Determine the [x, y] coordinate at the center of the cell enclosing the given text.  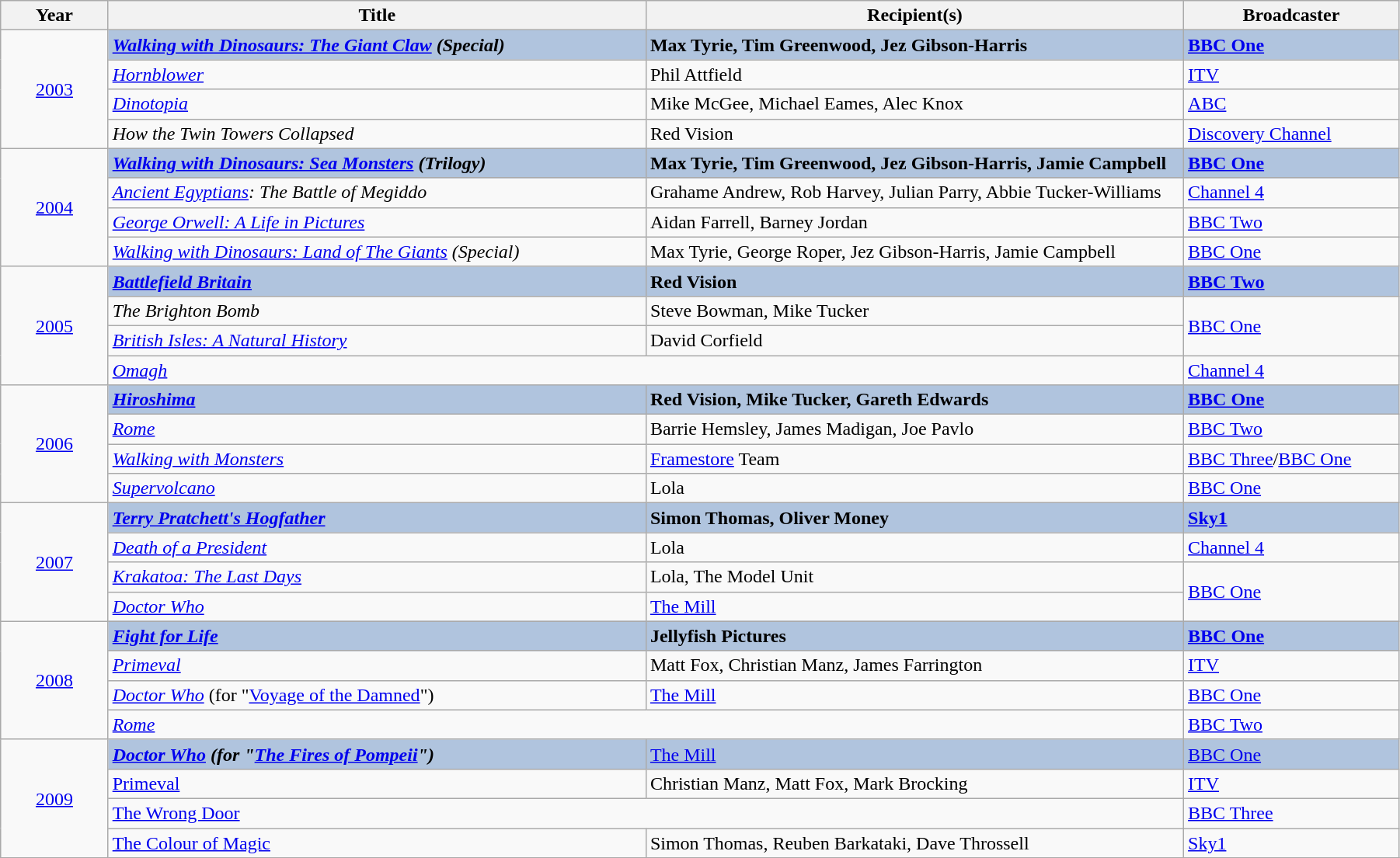
Title [377, 16]
Battlefield Britain [377, 281]
Matt Fox, Christian Manz, James Farrington [914, 665]
Christian Manz, Matt Fox, Mark Brocking [914, 783]
2007 [54, 562]
Hornblower [377, 75]
Dinotopia [377, 104]
Steve Bowman, Mike Tucker [914, 311]
Max Tyrie, George Roper, Jez Gibson-Harris, Jamie Campbell [914, 252]
Aidan Farrell, Barney Jordan [914, 222]
Krakatoa: The Last Days [377, 577]
Discovery Channel [1291, 134]
BBC Three [1291, 813]
2008 [54, 680]
Walking with Monsters [377, 459]
British Isles: A Natural History [377, 340]
Walking with Dinosaurs: The Giant Claw (Special) [377, 45]
Fight for Life [377, 636]
Doctor Who (for "Voyage of the Damned") [377, 695]
Terry Pratchett's Hogfather [377, 518]
Grahame Andrew, Rob Harvey, Julian Parry, Abbie Tucker-Williams [914, 193]
Doctor Who (for "The Fires of Pompeii") [377, 754]
Ancient Egyptians: The Battle of Megiddo [377, 193]
Mike McGee, Michael Eames, Alec Knox [914, 104]
Lola, The Model Unit [914, 577]
2003 [54, 89]
Max Tyrie, Tim Greenwood, Jez Gibson-Harris, Jamie Campbell [914, 163]
BBC Three/BBC One [1291, 459]
2006 [54, 444]
ABC [1291, 104]
Max Tyrie, Tim Greenwood, Jez Gibson-Harris [914, 45]
Broadcaster [1291, 16]
Year [54, 16]
Phil Attfield [914, 75]
Death of a President [377, 547]
Simon Thomas, Reuben Barkataki, Dave Throssell [914, 842]
The Brighton Bomb [377, 311]
Omagh [646, 370]
Hiroshima [377, 400]
Walking with Dinosaurs: Sea Monsters (Trilogy) [377, 163]
Simon Thomas, Oliver Money [914, 518]
Supervolcano [377, 488]
How the Twin Towers Collapsed [377, 134]
Walking with Dinosaurs: Land of The Giants (Special) [377, 252]
David Corfield [914, 340]
Doctor Who [377, 606]
Jellyfish Pictures [914, 636]
2005 [54, 325]
2009 [54, 798]
The Wrong Door [646, 813]
George Orwell: A Life in Pictures [377, 222]
Framestore Team [914, 459]
Red Vision, Mike Tucker, Gareth Edwards [914, 400]
Recipient(s) [914, 16]
The Colour of Magic [377, 842]
Barrie Hemsley, James Madigan, Joe Pavlo [914, 429]
2004 [54, 207]
